Output the (x, y) coordinate of the center of the cell containing the given text.  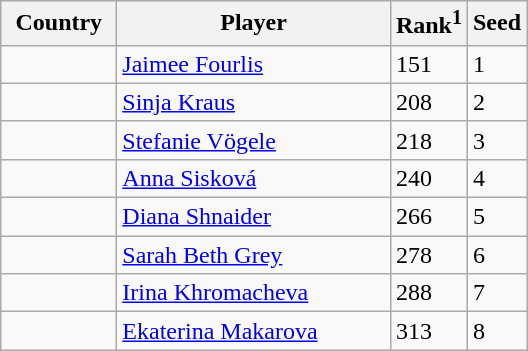
3 (496, 140)
278 (428, 255)
Player (254, 24)
Ekaterina Makarova (254, 331)
288 (428, 293)
8 (496, 331)
Stefanie Vögele (254, 140)
2 (496, 102)
218 (428, 140)
Diana Shnaider (254, 217)
266 (428, 217)
151 (428, 64)
Seed (496, 24)
240 (428, 178)
208 (428, 102)
5 (496, 217)
Jaimee Fourlis (254, 64)
4 (496, 178)
Anna Sisková (254, 178)
6 (496, 255)
Sinja Kraus (254, 102)
Sarah Beth Grey (254, 255)
313 (428, 331)
7 (496, 293)
Rank1 (428, 24)
Country (59, 24)
Irina Khromacheva (254, 293)
1 (496, 64)
